For the text-containing cell, return its midpoint in (x, y) coordinate format. 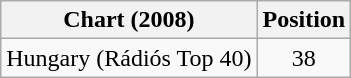
Position (304, 20)
Hungary (Rádiós Top 40) (129, 58)
38 (304, 58)
Chart (2008) (129, 20)
